Identify which cell holds the provided text, then report its (X, Y) central coordinate. 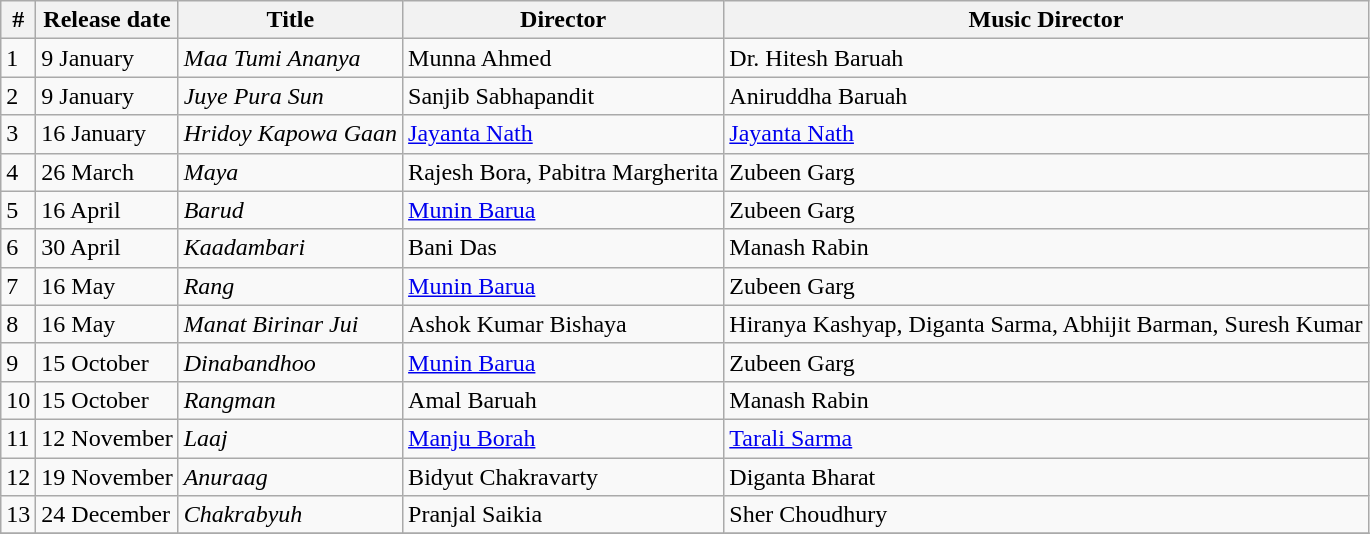
7 (18, 286)
10 (18, 400)
24 December (107, 515)
30 April (107, 248)
Juye Pura Sun (290, 96)
Manju Borah (564, 438)
13 (18, 515)
Barud (290, 210)
Hridoy Kapowa Gaan (290, 134)
Bidyut Chakravarty (564, 477)
6 (18, 248)
Aniruddha Baruah (1046, 96)
Maa Tumi Ananya (290, 58)
Chakrabyuh (290, 515)
Pranjal Saikia (564, 515)
Anuraag (290, 477)
Director (564, 20)
12 November (107, 438)
Dinabandhoo (290, 362)
Music Director (1046, 20)
Hiranya Kashyap, Diganta Sarma, Abhijit Barman, Suresh Kumar (1046, 324)
3 (18, 134)
12 (18, 477)
Tarali Sarma (1046, 438)
11 (18, 438)
Manat Birinar Jui (290, 324)
2 (18, 96)
19 November (107, 477)
5 (18, 210)
Rangman (290, 400)
16 January (107, 134)
# (18, 20)
Sanjib Sabhapandit (564, 96)
Rajesh Bora, Pabitra Margherita (564, 172)
Kaadambari (290, 248)
Sher Choudhury (1046, 515)
Release date (107, 20)
Ashok Kumar Bishaya (564, 324)
Maya (290, 172)
Diganta Bharat (1046, 477)
16 April (107, 210)
Bani Das (564, 248)
1 (18, 58)
Dr. Hitesh Baruah (1046, 58)
8 (18, 324)
Laaj (290, 438)
Munna Ahmed (564, 58)
Amal Baruah (564, 400)
Title (290, 20)
26 March (107, 172)
Rang (290, 286)
9 (18, 362)
4 (18, 172)
